Return (x, y) of the center of cell containing provided text 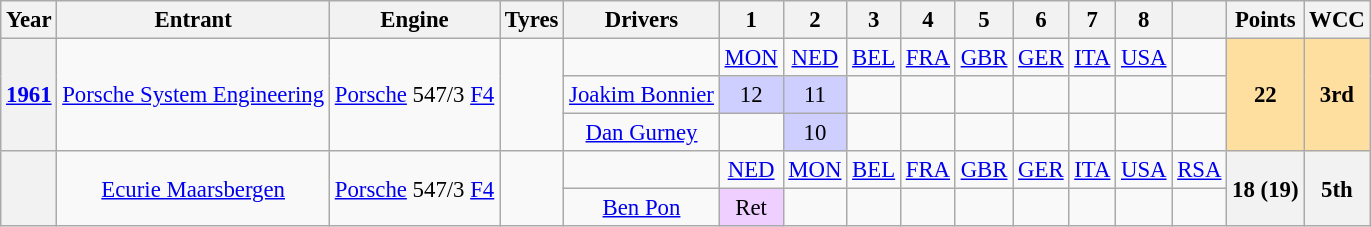
Dan Gurney (642, 133)
WCC (1337, 20)
8 (1144, 20)
Joakim Bonnier (642, 95)
22 (1266, 96)
2 (815, 20)
7 (1092, 20)
Points (1266, 20)
18 (19) (1266, 188)
3rd (1337, 96)
Tyres (532, 20)
Engine (414, 20)
3 (874, 20)
Ret (751, 208)
Entrant (194, 20)
10 (815, 133)
Porsche System Engineering (194, 96)
4 (928, 20)
Ecurie Maarsbergen (194, 188)
5th (1337, 188)
1 (751, 20)
Drivers (642, 20)
5 (984, 20)
Year (29, 20)
Ben Pon (642, 208)
6 (1041, 20)
1961 (29, 96)
11 (815, 95)
RSA (1200, 170)
12 (751, 95)
